Search for the cell housing the specified text and yield its [X, Y] center coordinate. 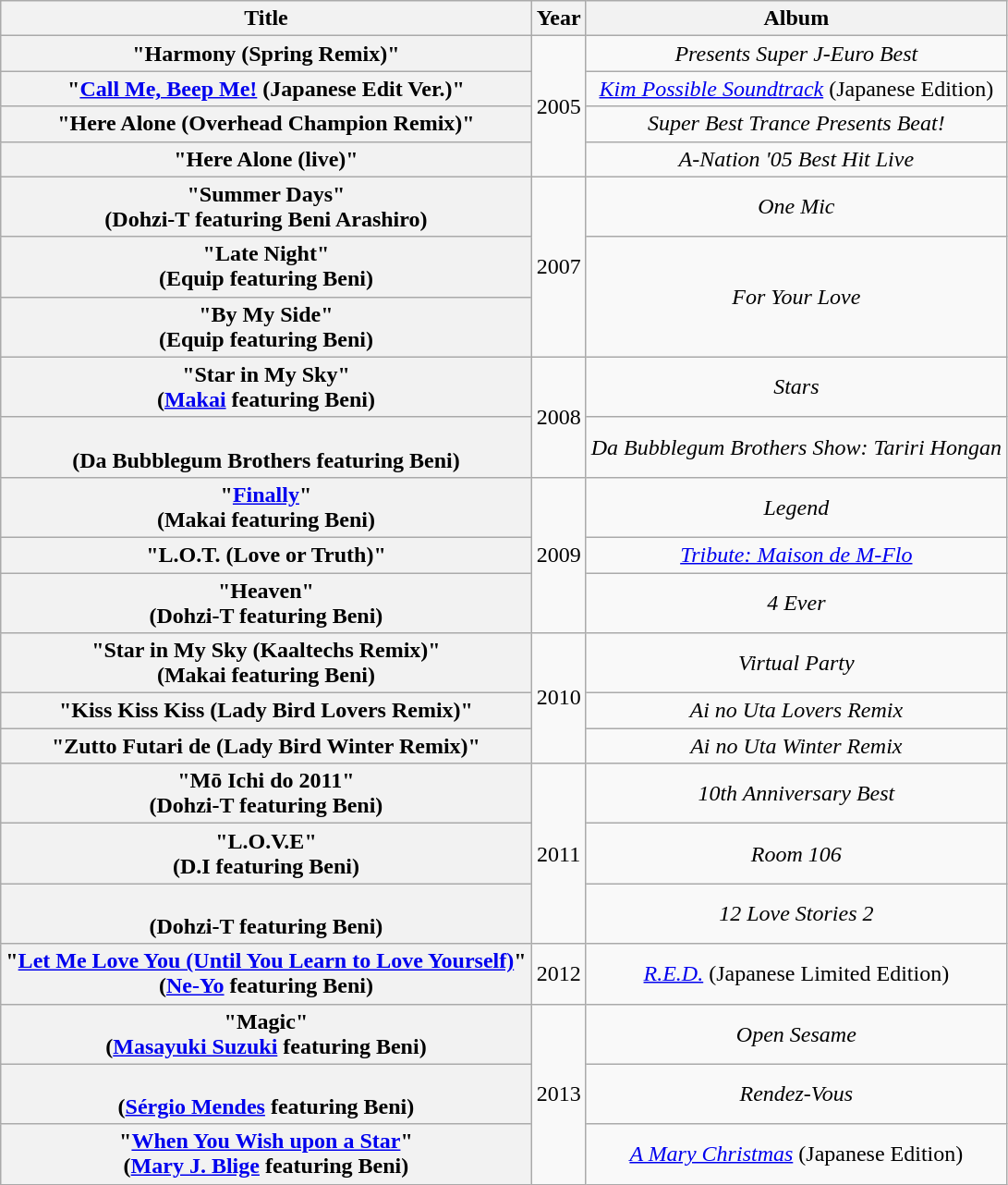
Presents Super J-Euro Best [796, 54]
2008 [558, 417]
"Late Night"(Equip featuring Beni) [266, 266]
Room 106 [796, 854]
R.E.D. (Japanese Limited Edition) [796, 974]
"Finally"(Makai featuring Beni) [266, 507]
2007 [558, 266]
Super Best Trance Presents Beat! [796, 124]
Virtual Party [796, 664]
"Let Me Love You (Until You Learn to Love Yourself)"(Ne-Yo featuring Beni) [266, 974]
12 Love Stories 2 [796, 913]
"When You Wish upon a Star"(Mary J. Blige featuring Beni) [266, 1154]
"L.O.T. (Love or Truth)" [266, 555]
10th Anniversary Best [796, 793]
"Zutto Futari de (Lady Bird Winter Remix)" [266, 746]
"By My Side"(Equip featuring Beni) [266, 327]
(Da Bubblegum Brothers featuring Beni) [266, 447]
Tribute: Maison de M-Flo [796, 555]
"Magic"(Masayuki Suzuki featuring Beni) [266, 1033]
Rendez-Vous [796, 1094]
Kim Possible Soundtrack (Japanese Edition) [796, 89]
A Mary Christmas (Japanese Edition) [796, 1154]
"Here Alone (Overhead Champion Remix)" [266, 124]
(Sérgio Mendes featuring Beni) [266, 1094]
2011 [558, 854]
2010 [558, 699]
Open Sesame [796, 1033]
A-Nation '05 Best Hit Live [796, 159]
4 Ever [796, 603]
"Star in My Sky (Kaaltechs Remix)"(Makai featuring Beni) [266, 664]
2013 [558, 1094]
"Here Alone (live)" [266, 159]
"Mō Ichi do 2011"(Dohzi-T featuring Beni) [266, 793]
Ai no Uta Winter Remix [796, 746]
"Call Me, Beep Me! (Japanese Edit Ver.)" [266, 89]
2009 [558, 555]
Ai no Uta Lovers Remix [796, 711]
Legend [796, 507]
Year [558, 18]
One Mic [796, 207]
(Dohzi-T featuring Beni) [266, 913]
For Your Love [796, 297]
"L.O.V.E"(D.I featuring Beni) [266, 854]
Title [266, 18]
2005 [558, 106]
Album [796, 18]
"Kiss Kiss Kiss (Lady Bird Lovers Remix)" [266, 711]
Stars [796, 386]
"Star in My Sky"(Makai featuring Beni) [266, 386]
"Heaven"(Dohzi-T featuring Beni) [266, 603]
Da Bubblegum Brothers Show: Tariri Hongan [796, 447]
"Harmony (Spring Remix)" [266, 54]
2012 [558, 974]
"Summer Days"(Dohzi-T featuring Beni Arashiro) [266, 207]
